Find where the given text appears and provide that cell's center as [x, y] coordinate. 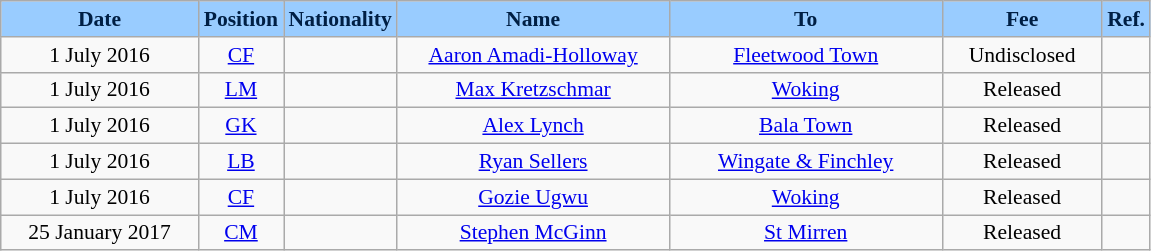
Fleetwood Town [806, 55]
Ref. [1126, 19]
Undisclosed [1022, 55]
To [806, 19]
GK [240, 126]
Aaron Amadi-Holloway [534, 55]
Bala Town [806, 126]
Name [534, 19]
CM [240, 233]
St Mirren [806, 233]
Ryan Sellers [534, 162]
Fee [1022, 19]
25 January 2017 [100, 233]
Alex Lynch [534, 126]
Date [100, 19]
Position [240, 19]
Stephen McGinn [534, 233]
LM [240, 90]
Max Kretzschmar [534, 90]
Nationality [340, 19]
LB [240, 162]
Wingate & Finchley [806, 162]
Gozie Ugwu [534, 197]
